Find where the given text appears and provide that cell's center as (X, Y) coordinate. 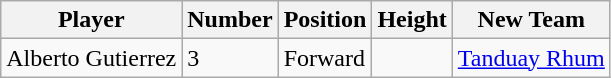
New Team (531, 20)
Player (92, 20)
Height (412, 20)
Alberto Gutierrez (92, 58)
Position (325, 20)
Number (230, 20)
Tanduay Rhum (531, 58)
3 (230, 58)
Forward (325, 58)
